Scan for the cell matching the given text and deliver its (X, Y) coordinate at center. 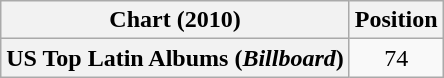
US Top Latin Albums (Billboard) (176, 58)
Position (396, 20)
74 (396, 58)
Chart (2010) (176, 20)
